Scan for the cell matching the given text and deliver its [x, y] coordinate at center. 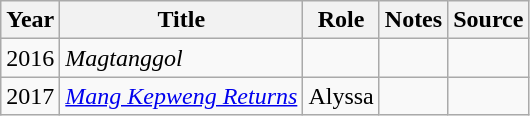
Mang Kepweng Returns [182, 96]
Alyssa [341, 96]
Magtanggol [182, 58]
Source [488, 20]
Year [30, 20]
Role [341, 20]
2017 [30, 96]
2016 [30, 58]
Notes [413, 20]
Title [182, 20]
